Output the [X, Y] coordinate of the center of the cell containing the given text.  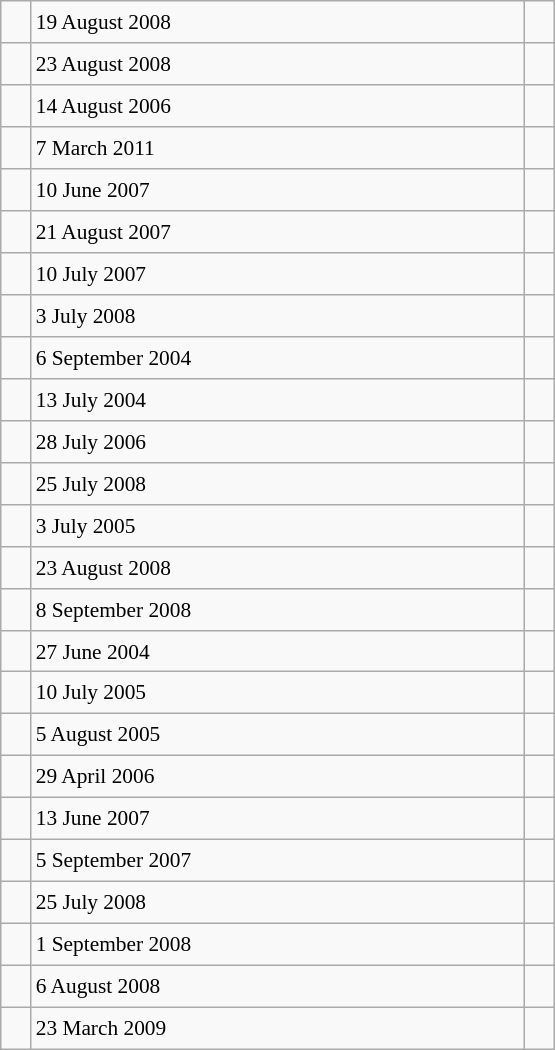
19 August 2008 [278, 22]
7 March 2011 [278, 148]
23 March 2009 [278, 1028]
6 September 2004 [278, 358]
5 September 2007 [278, 861]
14 August 2006 [278, 106]
1 September 2008 [278, 945]
3 July 2008 [278, 316]
29 April 2006 [278, 777]
5 August 2005 [278, 735]
27 June 2004 [278, 651]
10 July 2007 [278, 274]
8 September 2008 [278, 609]
3 July 2005 [278, 525]
6 August 2008 [278, 986]
10 July 2005 [278, 693]
21 August 2007 [278, 232]
13 June 2007 [278, 819]
13 July 2004 [278, 399]
28 July 2006 [278, 441]
10 June 2007 [278, 190]
